Provide the [X, Y] coordinate of the cell's center where the given text is located.  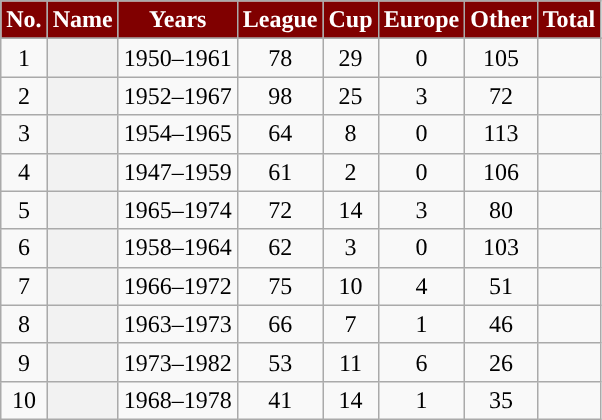
No. [24, 20]
29 [350, 58]
1966–1972 [178, 286]
26 [501, 362]
1968–1978 [178, 400]
9 [24, 362]
98 [280, 96]
35 [501, 400]
64 [280, 134]
Other [501, 20]
113 [501, 134]
80 [501, 210]
1958–1964 [178, 248]
25 [350, 96]
11 [350, 362]
53 [280, 362]
78 [280, 58]
League [280, 20]
41 [280, 400]
Europe [422, 20]
1954–1965 [178, 134]
103 [501, 248]
1965–1974 [178, 210]
105 [501, 58]
1973–1982 [178, 362]
62 [280, 248]
46 [501, 324]
Years [178, 20]
75 [280, 286]
51 [501, 286]
Total [569, 20]
66 [280, 324]
Cup [350, 20]
61 [280, 172]
5 [24, 210]
106 [501, 172]
1952–1967 [178, 96]
Name [82, 20]
1947–1959 [178, 172]
1950–1961 [178, 58]
1963–1973 [178, 324]
